Pinpoint the cell where the given text exists, returning its (X, Y) midpoint coordinate. 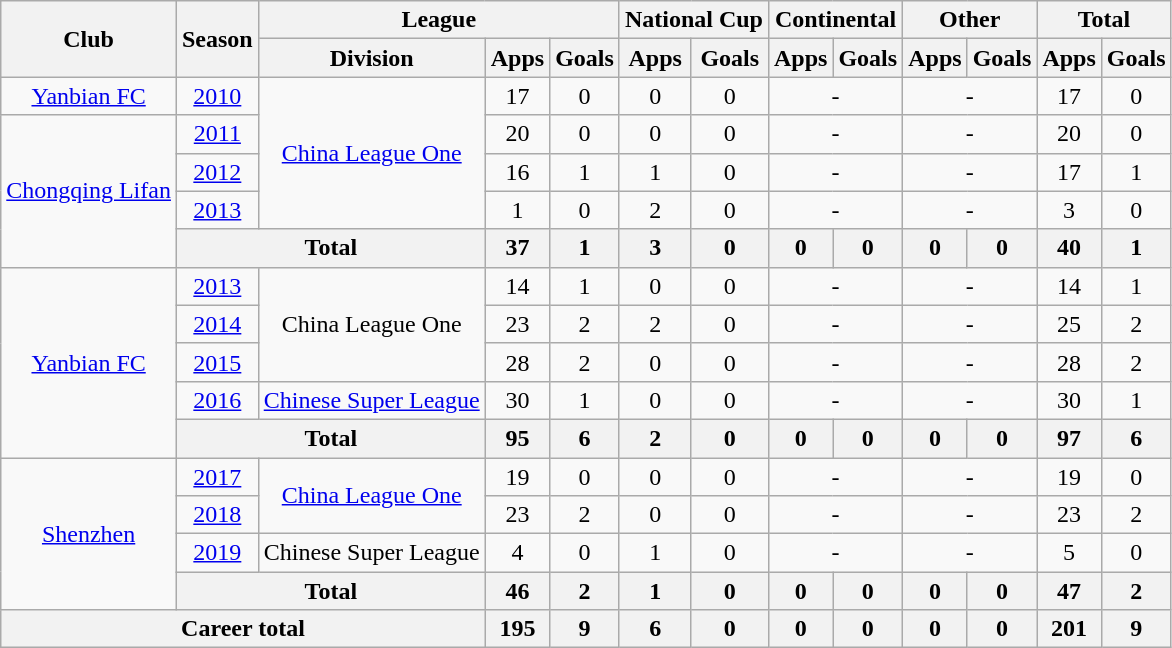
2011 (217, 134)
95 (517, 438)
Career total (243, 629)
2015 (217, 362)
2018 (217, 515)
2014 (217, 324)
Shenzhen (89, 534)
4 (517, 553)
16 (517, 172)
League (438, 20)
40 (1069, 248)
47 (1069, 591)
25 (1069, 324)
Continental (835, 20)
97 (1069, 438)
Chongqing Lifan (89, 191)
Club (89, 39)
2017 (217, 477)
Division (372, 58)
201 (1069, 629)
2019 (217, 553)
National Cup (694, 20)
Other (970, 20)
Season (217, 39)
5 (1069, 553)
2016 (217, 400)
2010 (217, 96)
2012 (217, 172)
46 (517, 591)
195 (517, 629)
37 (517, 248)
